Determine the [X, Y] coordinate at the center of the cell enclosing the given text.  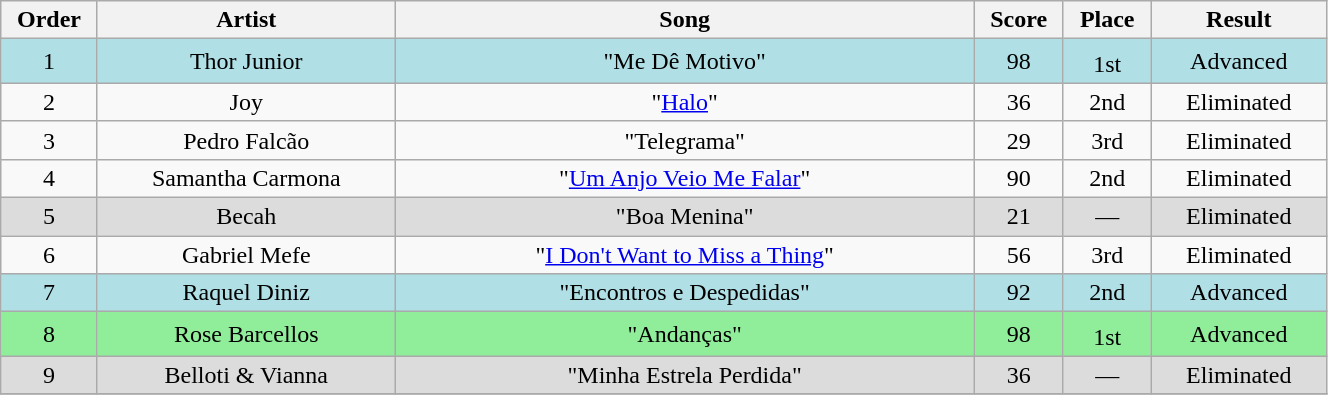
1 [49, 62]
Score [1018, 20]
21 [1018, 217]
"Encontros e Despedidas" [684, 293]
29 [1018, 140]
"Me Dê Motivo" [684, 62]
Artist [246, 20]
"Boa Menina" [684, 217]
3 [49, 140]
9 [49, 375]
Gabriel Mefe [246, 255]
Rose Barcellos [246, 334]
7 [49, 293]
4 [49, 178]
56 [1018, 255]
"Um Anjo Veio Me Falar" [684, 178]
Result [1238, 20]
"Halo" [684, 102]
Raquel Diniz [246, 293]
Pedro Falcão [246, 140]
"Minha Estrela Perdida" [684, 375]
Order [49, 20]
92 [1018, 293]
90 [1018, 178]
5 [49, 217]
Song [684, 20]
2 [49, 102]
Samantha Carmona [246, 178]
Thor Junior [246, 62]
Becah [246, 217]
Place [1107, 20]
Joy [246, 102]
"Telegrama" [684, 140]
8 [49, 334]
6 [49, 255]
"Andanças" [684, 334]
"I Don't Want to Miss a Thing" [684, 255]
Belloti & Vianna [246, 375]
